Output the [X, Y] coordinate of the center of the cell containing the given text.  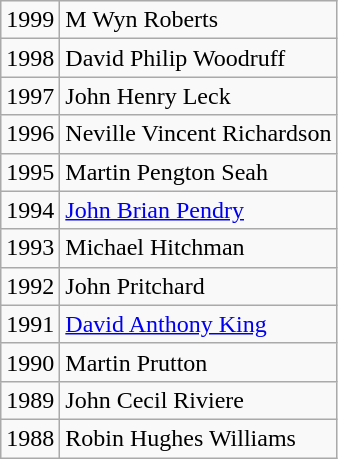
1989 [30, 400]
1991 [30, 324]
Neville Vincent Richardson [198, 134]
John Brian Pendry [198, 210]
David Anthony King [198, 324]
1998 [30, 58]
1988 [30, 438]
M Wyn Roberts [198, 20]
1994 [30, 210]
Martin Prutton [198, 362]
John Pritchard [198, 286]
Michael Hitchman [198, 248]
John Cecil Riviere [198, 400]
1999 [30, 20]
David Philip Woodruff [198, 58]
John Henry Leck [198, 96]
1996 [30, 134]
1993 [30, 248]
Martin Pengton Seah [198, 172]
1997 [30, 96]
1992 [30, 286]
1995 [30, 172]
1990 [30, 362]
Robin Hughes Williams [198, 438]
